Locate the cell with the specified text and output its [x, y] center coordinate. 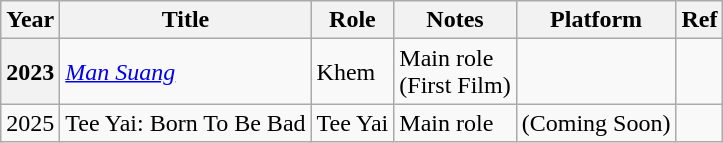
(Coming Soon) [596, 123]
Man Suang [186, 72]
Title [186, 20]
2023 [30, 72]
Year [30, 20]
Platform [596, 20]
Main role(First Film) [455, 72]
Ref [700, 20]
Khem [352, 72]
Tee Yai: Born To Be Bad [186, 123]
2025 [30, 123]
Notes [455, 20]
Main role [455, 123]
Tee Yai [352, 123]
Role [352, 20]
